Locate the cell with the specified text and output its (X, Y) center coordinate. 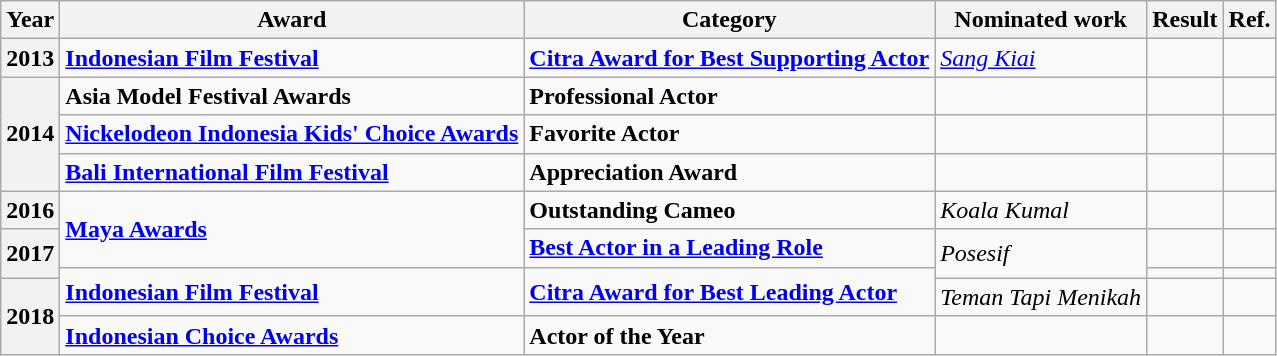
Appreciation Award (730, 172)
Sang Kiai (1041, 58)
Posesif (1041, 254)
Professional Actor (730, 96)
Nickelodeon Indonesia Kids' Choice Awards (292, 134)
Koala Kumal (1041, 210)
Citra Award for Best Leading Actor (730, 292)
Maya Awards (292, 229)
Asia Model Festival Awards (292, 96)
Teman Tapi Menikah (1041, 297)
Nominated work (1041, 20)
2014 (30, 134)
2016 (30, 210)
2013 (30, 58)
Indonesian Choice Awards (292, 335)
2017 (30, 254)
2018 (30, 316)
Actor of the Year (730, 335)
Result (1185, 20)
Best Actor in a Leading Role (730, 248)
Bali International Film Festival (292, 172)
Ref. (1250, 20)
Category (730, 20)
Award (292, 20)
Year (30, 20)
Favorite Actor (730, 134)
Outstanding Cameo (730, 210)
Citra Award for Best Supporting Actor (730, 58)
